Detect which cell encompasses the target text, then output its [x, y] center coordinate. 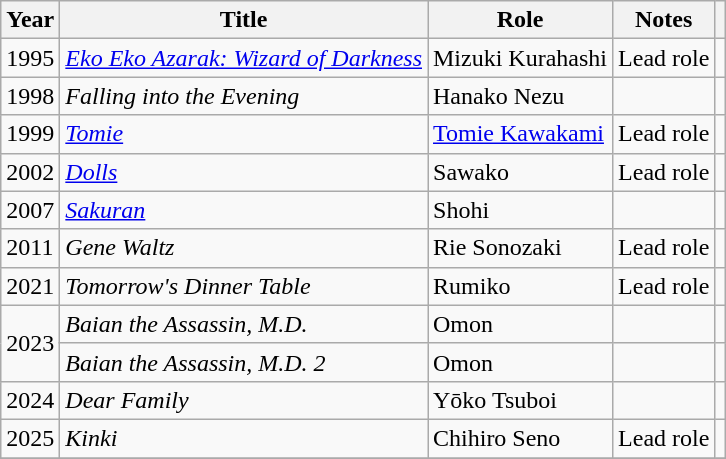
Kinki [244, 438]
2025 [30, 438]
Sakuran [244, 210]
Year [30, 20]
Rumiko [520, 286]
Role [520, 20]
Falling into the Evening [244, 96]
Hanako Nezu [520, 96]
Title [244, 20]
Shohi [520, 210]
2002 [30, 172]
2023 [30, 343]
2011 [30, 248]
2021 [30, 286]
Tomie Kawakami [520, 134]
Baian the Assassin, M.D. 2 [244, 362]
1999 [30, 134]
Yōko Tsuboi [520, 400]
Tomie [244, 134]
Tomorrow's Dinner Table [244, 286]
Rie Sonozaki [520, 248]
Mizuki Kurahashi [520, 58]
Baian the Assassin, M.D. [244, 324]
Sawako [520, 172]
2007 [30, 210]
Gene Waltz [244, 248]
1995 [30, 58]
Eko Eko Azarak: Wizard of Darkness [244, 58]
Chihiro Seno [520, 438]
Dolls [244, 172]
1998 [30, 96]
Dear Family [244, 400]
Notes [664, 20]
2024 [30, 400]
